Pinpoint the cell where the given text exists, returning its (x, y) midpoint coordinate. 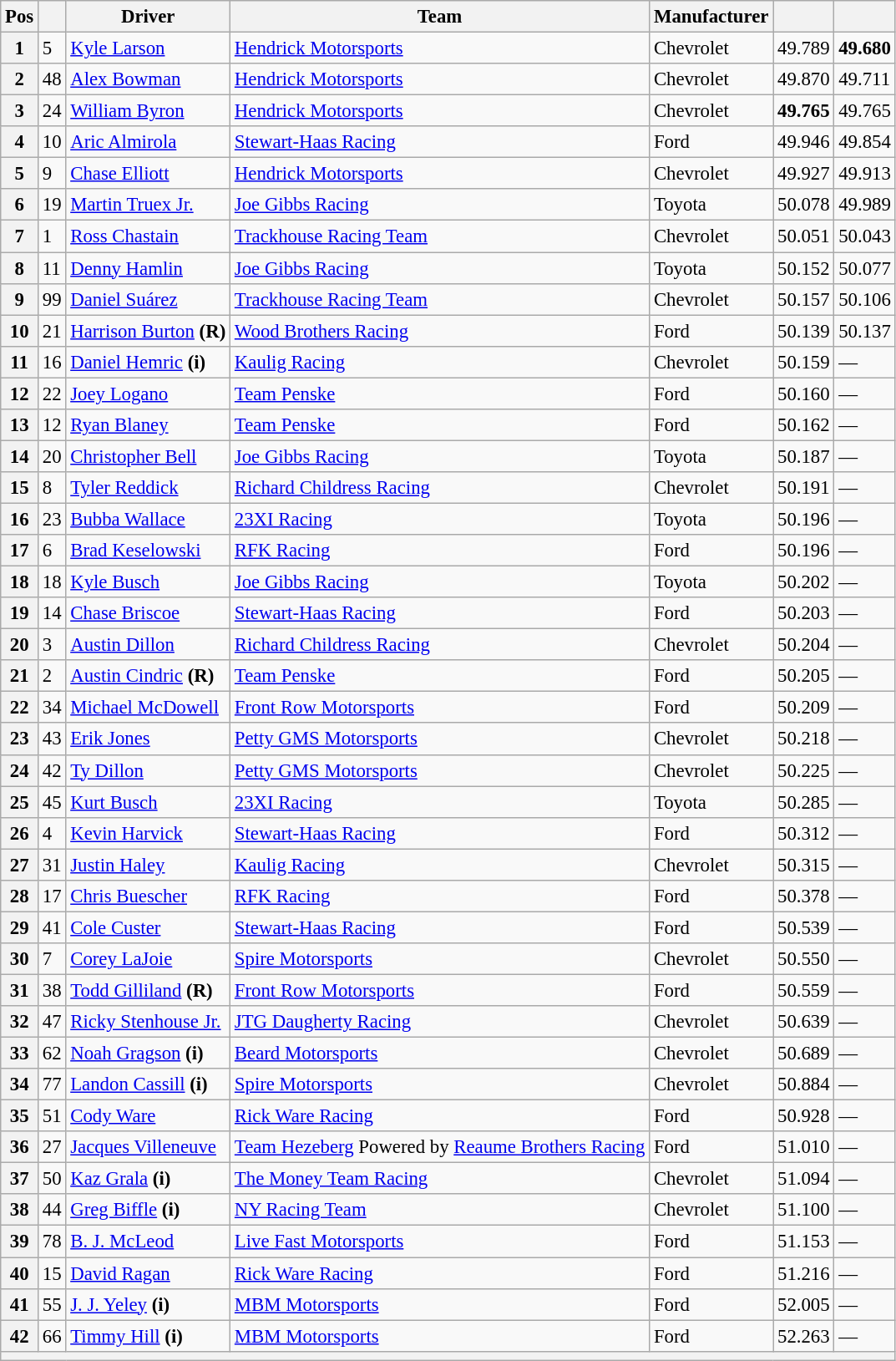
39 (20, 1242)
B. J. McLeod (149, 1242)
50.162 (803, 425)
Brad Keselowski (149, 551)
51.216 (803, 1273)
David Ragan (149, 1273)
47 (52, 1022)
Denny Hamlin (149, 268)
Jacques Villeneuve (149, 1147)
51.094 (803, 1179)
Todd Gilliland (R) (149, 990)
Aric Almirola (149, 142)
Erik Jones (149, 739)
JTG Daugherty Racing (440, 1022)
Noah Gragson (i) (149, 1054)
Manufacturer (711, 17)
51.100 (803, 1211)
50.315 (803, 865)
Cody Ware (149, 1116)
50.689 (803, 1054)
Bubba Wallace (149, 519)
78 (52, 1242)
Daniel Suárez (149, 299)
Team Hezeberg Powered by Reaume Brothers Racing (440, 1147)
49.680 (865, 48)
49.711 (865, 79)
32 (20, 1022)
Christopher Bell (149, 456)
50.157 (803, 299)
52.263 (803, 1336)
50.539 (803, 927)
45 (52, 802)
J. J. Yeley (i) (149, 1304)
Chase Elliott (149, 174)
50.218 (803, 739)
Driver (149, 17)
Austin Cindric (R) (149, 676)
50.160 (803, 394)
49.913 (865, 174)
Kurt Busch (149, 802)
51.010 (803, 1147)
50.285 (803, 802)
Ross Chastain (149, 236)
Ryan Blaney (149, 425)
50.202 (803, 582)
Cole Custer (149, 927)
36 (20, 1147)
Live Fast Motorsports (440, 1242)
55 (52, 1304)
Greg Biffle (i) (149, 1211)
29 (20, 927)
50.043 (865, 236)
62 (52, 1054)
William Byron (149, 111)
49.789 (803, 48)
50.225 (803, 770)
Team (440, 17)
44 (52, 1211)
50.203 (803, 613)
Beard Motorsports (440, 1054)
Kyle Larson (149, 48)
50.205 (803, 676)
Ty Dillon (149, 770)
Kaz Grala (i) (149, 1179)
50.550 (803, 959)
Michael McDowell (149, 708)
43 (52, 739)
40 (20, 1273)
50.204 (803, 645)
Chase Briscoe (149, 613)
33 (20, 1054)
50 (52, 1179)
26 (20, 833)
77 (52, 1084)
The Money Team Racing (440, 1179)
Chris Buescher (149, 896)
50.078 (803, 205)
Harrison Burton (R) (149, 331)
Justin Haley (149, 865)
51 (52, 1116)
49.946 (803, 142)
52.005 (803, 1304)
50.559 (803, 990)
28 (20, 896)
25 (20, 802)
Tyler Reddick (149, 488)
Wood Brothers Racing (440, 331)
49.870 (803, 79)
50.139 (803, 331)
Martin Truex Jr. (149, 205)
Alex Bowman (149, 79)
Ricky Stenhouse Jr. (149, 1022)
49.927 (803, 174)
Kyle Busch (149, 582)
50.884 (803, 1084)
51.153 (803, 1242)
Kevin Harvick (149, 833)
Austin Dillon (149, 645)
50.378 (803, 896)
Corey LaJoie (149, 959)
50.077 (865, 268)
50.312 (803, 833)
50.209 (803, 708)
99 (52, 299)
Daniel Hemric (i) (149, 362)
50.928 (803, 1116)
13 (20, 425)
35 (20, 1116)
50.106 (865, 299)
NY Racing Team (440, 1211)
49.989 (865, 205)
Joey Logano (149, 394)
50.187 (803, 456)
48 (52, 79)
50.159 (803, 362)
50.051 (803, 236)
50.639 (803, 1022)
Landon Cassill (i) (149, 1084)
Pos (20, 17)
Timmy Hill (i) (149, 1336)
37 (20, 1179)
50.191 (803, 488)
50.152 (803, 268)
50.137 (865, 331)
66 (52, 1336)
49.854 (865, 142)
30 (20, 959)
